Search for the cell housing the specified text and yield its [X, Y] center coordinate. 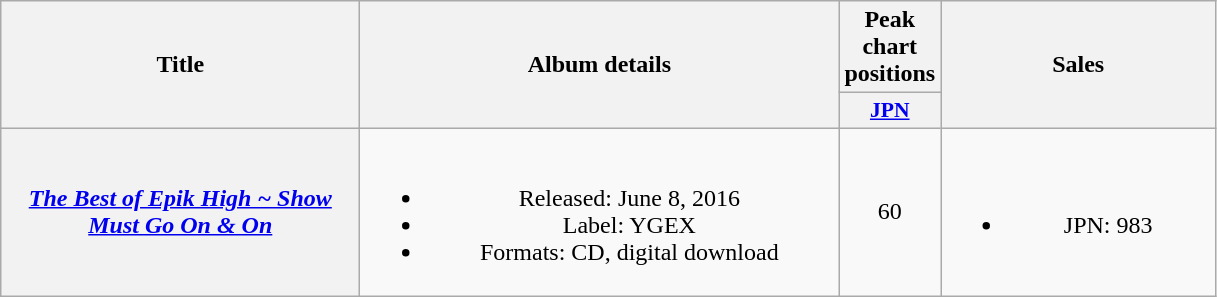
Peak chart positions [890, 47]
JPN: 983 [1078, 212]
60 [890, 212]
Title [180, 65]
The Best of Epik High ~ Show Must Go On & On [180, 212]
Sales [1078, 65]
Album details [600, 65]
JPN [890, 111]
Released: June 8, 2016Label: YGEXFormats: CD, digital download [600, 212]
